For the text-containing cell, return its midpoint in [x, y] coordinate format. 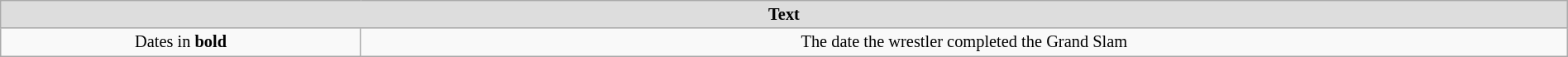
Dates in bold [181, 42]
Text [784, 14]
The date the wrestler completed the Grand Slam [964, 42]
